From the cell containing the given text, extract its center point as (x, y) coordinate. 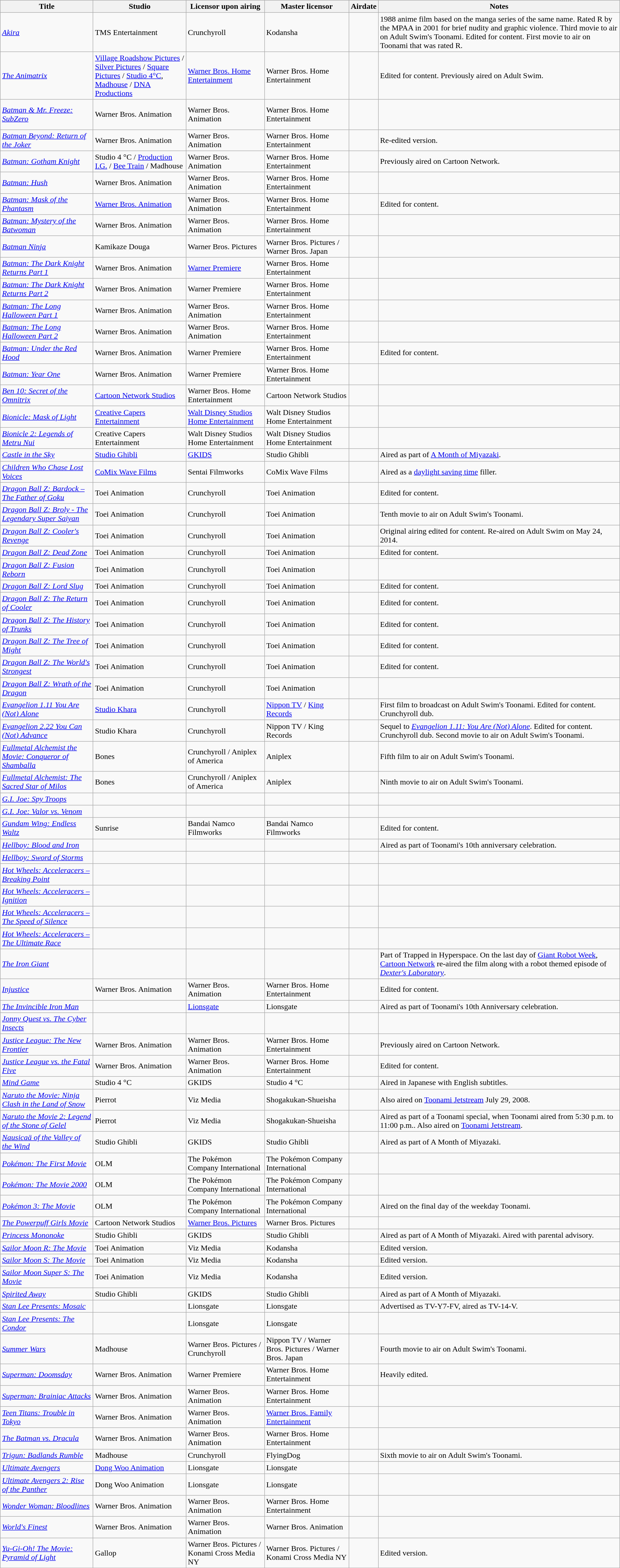
Aired as part of Toonami's 10th anniversary celebration. (499, 845)
Dragon Ball Z: Bardock – The Father of Goku (47, 493)
Batman: The Long Halloween Part 2 (47, 332)
Nausicaä of the Valley of the Wind (47, 1142)
Re-edited version. (499, 140)
The Animatrix (47, 76)
Pokémon 3: The Movie (47, 1206)
Warner Bros. Pictures / Warner Bros. Japan (307, 247)
Hot Wheels: Acceleracers – The Speed of Silence (47, 917)
Hot Wheels: Acceleracers – Ignition (47, 895)
Batman: Mask of the Phantasm (47, 204)
Sentai Filmworks (225, 472)
Batman & Mr. Freeze: SubZero (47, 114)
Also aired on Toonami Jetstream July 29, 2008. (499, 1099)
Injustice (47, 990)
Stan Lee Presents: Mosaic (47, 1306)
Edited for content. Previously aired on Adult Swim. (499, 76)
Mind Game (47, 1083)
Teen Titans: Trouble in Tokyo (47, 1417)
Kamikaze Douga (140, 247)
Bionicle 2: Legends of Metru Nui (47, 438)
Studio (140, 7)
Batman: The Long Halloween Part 1 (47, 310)
Ultimate Avengers 2: Rise of the Panther (47, 1485)
World's Finest (47, 1527)
Sailor Moon S: The Movie (47, 1260)
Airdate (364, 7)
Licensor upon airing (225, 7)
Superman: Doomsday (47, 1375)
Advertised as TV-Y7-FV, aired as TV-14-V. (499, 1306)
Justice League: The New Frontier (47, 1044)
Sailor Moon Super S: The Movie (47, 1277)
Yu-Gi-Oh! The Movie: Pyramid of Light (47, 1553)
The Powerpuff Girls Movie (47, 1223)
Village Roadshow Pictures / Silver Pictures / Square Pictures / Studio 4°C, Madhouse / DNA Productions (140, 76)
Notes (499, 7)
Batman Beyond: Return of the Joker (47, 140)
Bionicle: Mask of Light (47, 417)
G.I. Joe: Spy Troops (47, 799)
Sequel to Evangelion 1.11: You Are (Not) Alone. Edited for content. Crunchyroll dub. Second movie to air on Adult Swim's Toonami. (499, 731)
Justice League vs. the Fatal Five (47, 1066)
Nippon TV / Warner Bros. Pictures / Warner Bros. Japan (307, 1349)
Sunrise (140, 828)
Ninth movie to air on Adult Swim's Toonami. (499, 782)
Aired on the final day of the weekday Toonami. (499, 1206)
Hellboy: Sword of Storms (47, 857)
Gallop (140, 1553)
Jonny Quest vs. The Cyber Insects (47, 1024)
The Invincible Iron Man (47, 1007)
Tenth movie to air on Adult Swim's Toonami. (499, 514)
Aired as a daylight saving time filler. (499, 472)
The Batman vs. Dracula (47, 1438)
Batman: Mystery of the Batwoman (47, 225)
Aired as part of A Month of Miyazaki. Aired with parental advisory. (499, 1235)
Fifth film to air on Adult Swim's Toonami. (499, 756)
Dragon Ball Z: Broly - The Legendary Super Saiyan (47, 514)
Batman: Under the Red Hood (47, 353)
Dragon Ball Z: The Tree of Might (47, 646)
Fullmetal Alchemist the Movie: Conqueror of Shamballa (47, 756)
Sixth movie to air on Adult Swim's Toonami. (499, 1455)
Gundam Wing: Endless Waltz (47, 828)
FlyingDog (307, 1455)
Dragon Ball Z: Dead Zone (47, 552)
G.I. Joe: Valor vs. Venom (47, 811)
Spirited Away (47, 1294)
Studio 4 °C / Production I.G. / Bee Train / Madhouse (140, 162)
Warner Bros. Pictures / Crunchyroll (225, 1349)
Ben 10: Secret of the Omnitrix (47, 396)
TMS Entertainment (140, 32)
Trigun: Badlands Rumble (47, 1455)
Fullmetal Alchemist: The Sacred Star of Milos (47, 782)
Castle in the Sky (47, 455)
Batman: The Dark Knight Returns Part 1 (47, 267)
Aired in Japanese with English subtitles. (499, 1083)
Dragon Ball Z: The World's Strongest (47, 667)
Dragon Ball Z: The Return of Cooler (47, 603)
Hellboy: Blood and Iron (47, 845)
Hot Wheels: Acceleracers – The Ultimate Race (47, 938)
Naruto the Movie: Ninja Clash in the Land of Snow (47, 1099)
Stan Lee Presents: The Condor (47, 1323)
Pokémon: The First Movie (47, 1163)
Fourth movie to air on Adult Swim's Toonami. (499, 1349)
Batman: Year One (47, 374)
Aired as part of Toonami's 10th Anniversary celebration. (499, 1007)
Aired as part of a Toonami special, when Toonami aired from 5:30 p.m. to 11:00 p.m.. Also aired on Toonami Jetstream. (499, 1121)
Superman: Brainiac Attacks (47, 1396)
Batman: The Dark Knight Returns Part 2 (47, 289)
Dragon Ball Z: Cooler's Revenge (47, 536)
Naruto the Movie 2: Legend of the Stone of Gelel (47, 1121)
Batman Ninja (47, 247)
Dragon Ball Z: The History of Trunks (47, 624)
Master licensor (307, 7)
Summer Wars (47, 1349)
Batman: Gotham Knight (47, 162)
Dragon Ball Z: Wrath of the Dragon (47, 688)
Dragon Ball Z: Lord Slug (47, 586)
Warner Bros. Family Entertainment (307, 1417)
Dragon Ball Z: Fusion Reborn (47, 569)
The Iron Giant (47, 964)
Batman: Hush (47, 182)
Wonder Woman: Bloodlines (47, 1506)
Pokémon: The Movie 2000 (47, 1184)
Hot Wheels: Acceleracers – Breaking Point (47, 874)
Akira (47, 32)
Evangelion 1.11 You Are (Not) Alone (47, 710)
Ultimate Avengers (47, 1468)
Princess Mononoke (47, 1235)
Title (47, 7)
Children Who Chase Lost Voices (47, 472)
Evangelion 2.22 You Can (Not) Advance (47, 731)
Heavily edited. (499, 1375)
Original airing edited for content. Re-aired on Adult Swim on May 24, 2014. (499, 536)
First film to broadcast on Adult Swim's Toonami. Edited for content. Crunchyroll dub. (499, 710)
Sailor Moon R: The Movie (47, 1248)
